For the text-containing cell, return its midpoint in [x, y] coordinate format. 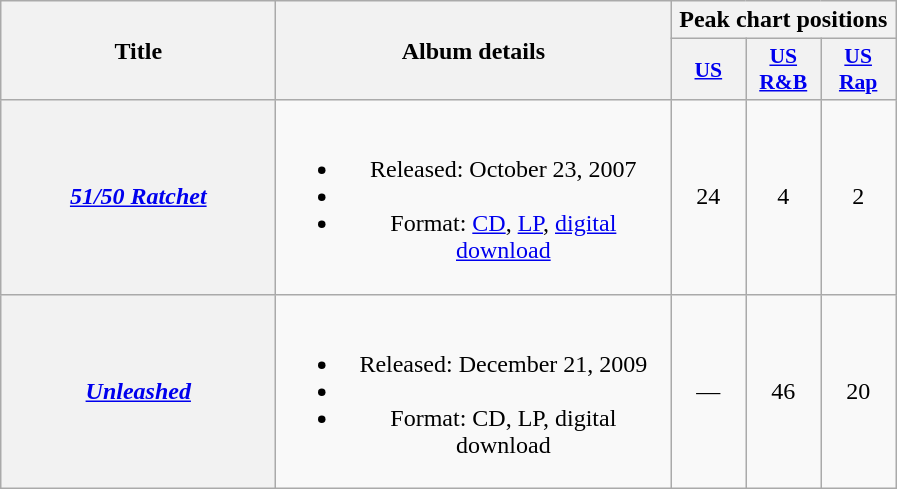
Released: December 21, 2009Format: CD, LP, digital download [474, 391]
20 [858, 391]
Peak chart positions [784, 20]
2 [858, 197]
46 [784, 391]
24 [708, 197]
Unleashed [138, 391]
Title [138, 50]
— [708, 391]
US [708, 70]
USR&B [784, 70]
Released: October 23, 2007Format: CD, LP, digital download [474, 197]
4 [784, 197]
51/50 Ratchet [138, 197]
Album details [474, 50]
USRap [858, 70]
